Identify which cell holds the provided text, then report its (x, y) central coordinate. 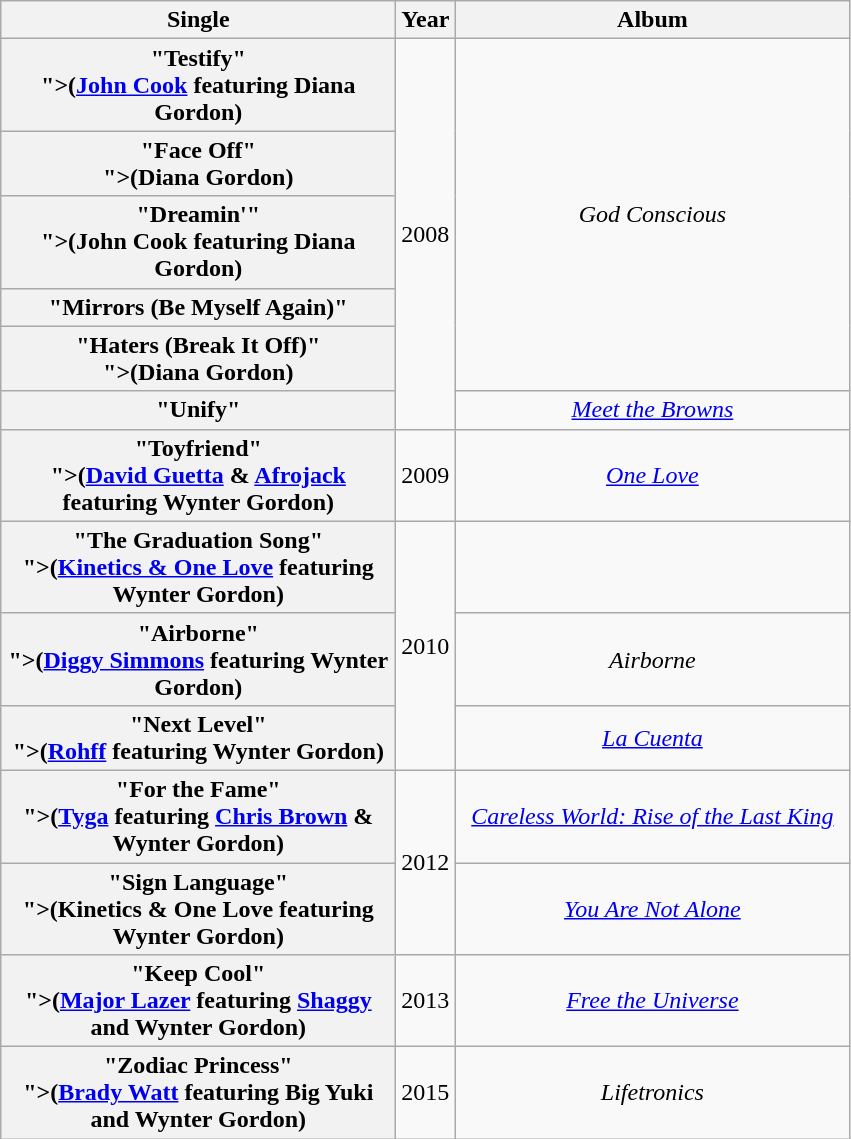
You Are Not Alone (652, 908)
La Cuenta (652, 738)
One Love (652, 475)
"Unify" (198, 410)
"Zodiac Princess" ">(Brady Watt featuring Big Yuki and Wynter Gordon) (198, 1093)
"For the Fame" ">(Tyga featuring Chris Brown & Wynter Gordon) (198, 816)
2010 (426, 646)
Meet the Browns (652, 410)
Airborne (652, 659)
God Conscious (652, 215)
Album (652, 20)
"Dreamin'" ">(John Cook featuring Diana Gordon) (198, 242)
2015 (426, 1093)
Single (198, 20)
"Next Level" ">(Rohff featuring Wynter Gordon) (198, 738)
"The Graduation Song" ">(Kinetics & One Love featuring Wynter Gordon) (198, 567)
Year (426, 20)
"Keep Cool" ">(Major Lazer featuring Shaggy and Wynter Gordon) (198, 1001)
Careless World: Rise of the Last King (652, 816)
"Face Off" ">(Diana Gordon) (198, 164)
2013 (426, 1001)
2008 (426, 234)
"Airborne" ">(Diggy Simmons featuring Wynter Gordon) (198, 659)
Free the Universe (652, 1001)
"Toyfriend" ">(David Guetta & Afrojack featuring Wynter Gordon) (198, 475)
"Testify" ">(John Cook featuring Diana Gordon) (198, 85)
Lifetronics (652, 1093)
"Sign Language" ">(Kinetics & One Love featuring Wynter Gordon) (198, 908)
2012 (426, 862)
"Mirrors (Be Myself Again)" (198, 307)
"Haters (Break It Off)" ">(Diana Gordon) (198, 358)
2009 (426, 475)
